Output the (X, Y) coordinate of the center of the cell containing the given text.  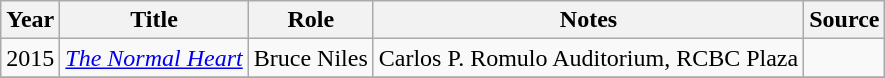
Notes (588, 20)
Role (310, 20)
Bruce Niles (310, 58)
Title (154, 20)
2015 (30, 58)
Source (844, 20)
The Normal Heart (154, 58)
Year (30, 20)
Carlos P. Romulo Auditorium, RCBC Plaza (588, 58)
